Find where the given text appears and provide that cell's center as (X, Y) coordinate. 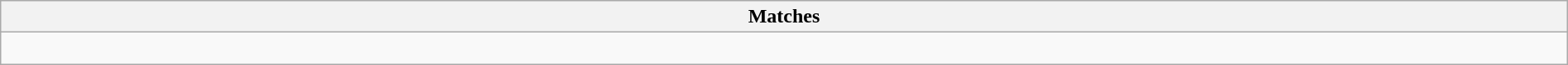
Matches (784, 17)
